Scan for the cell matching the given text and deliver its [x, y] coordinate at center. 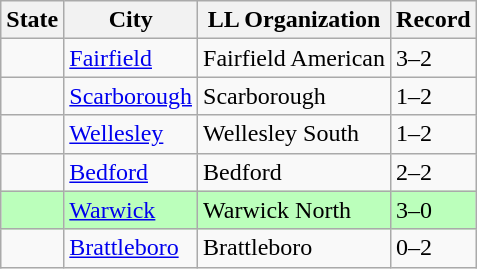
3–2 [434, 58]
Warwick North [294, 210]
2–2 [434, 172]
City [131, 20]
Warwick [131, 210]
0–2 [434, 248]
Wellesley South [294, 134]
Record [434, 20]
State [32, 20]
Fairfield [131, 58]
3–0 [434, 210]
Fairfield American [294, 58]
LL Organization [294, 20]
Wellesley [131, 134]
